Return the [X, Y] coordinate for the center point of the cell that contains the specified text.  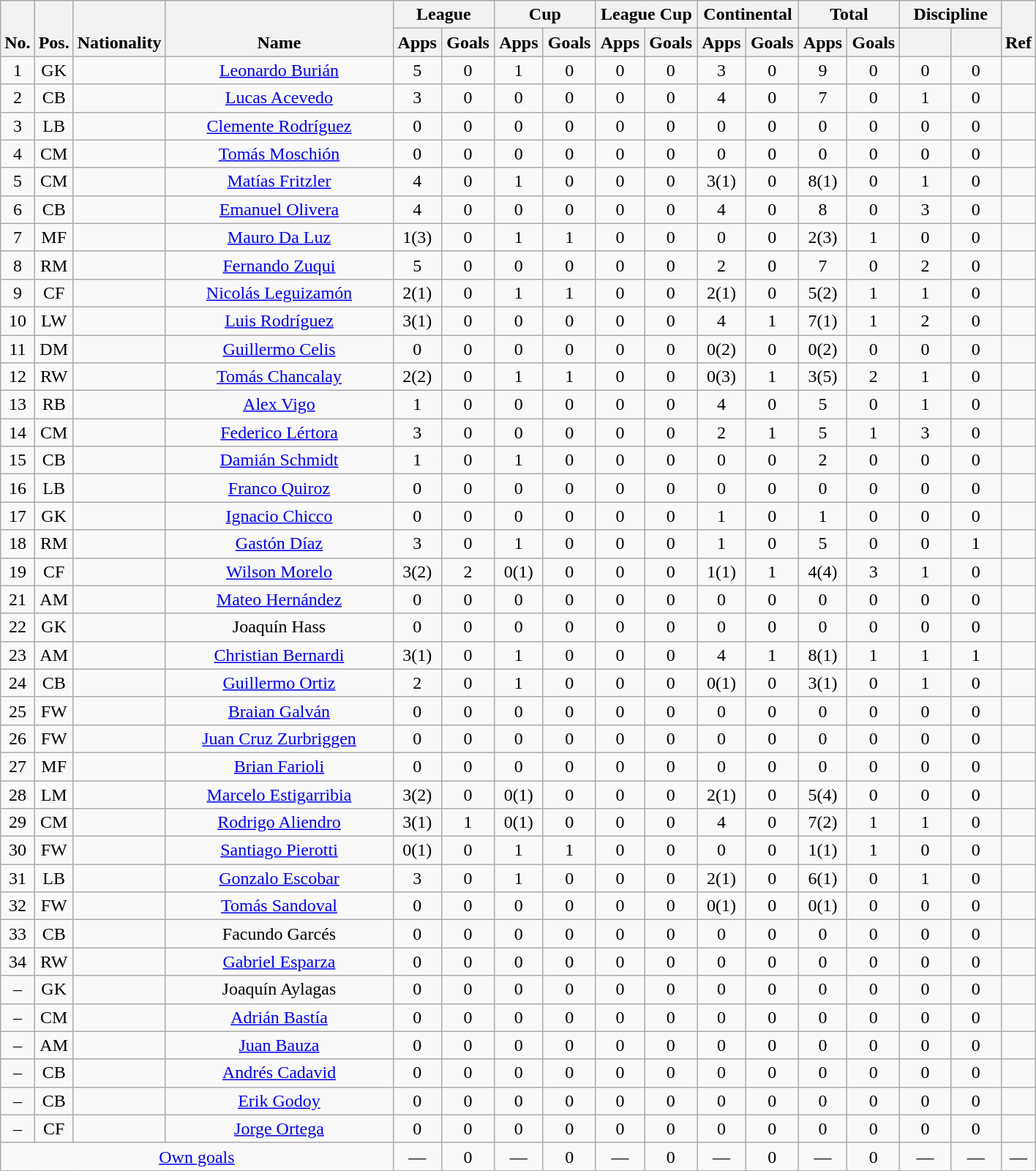
Ignacio Chicco [279, 516]
29 [18, 823]
33 [18, 934]
23 [18, 655]
LM [54, 794]
Tomás Sandoval [279, 906]
27 [18, 766]
Mauro Da Luz [279, 237]
Mateo Hernández [279, 599]
Discipline [951, 15]
Own goals [197, 1156]
Gabriel Esparza [279, 962]
Name [279, 29]
32 [18, 906]
21 [18, 599]
League Cup [647, 15]
Cup [546, 15]
19 [18, 572]
2(3) [822, 237]
30 [18, 850]
5(2) [822, 293]
24 [18, 683]
Rodrigo Aliendro [279, 823]
7(1) [822, 321]
DM [54, 349]
Continental [748, 15]
Guillermo Ortiz [279, 683]
Wilson Morelo [279, 572]
Gonzalo Escobar [279, 878]
6(1) [822, 878]
Pos. [54, 29]
Erik Godoy [279, 1101]
14 [18, 433]
Joaquín Hass [279, 627]
Lucas Acevedo [279, 98]
Santiago Pierotti [279, 850]
3(5) [822, 377]
Damián Schmidt [279, 460]
Joaquín Aylagas [279, 989]
Clemente Rodríguez [279, 126]
Brian Farioli [279, 766]
Guillermo Celis [279, 349]
Juan Cruz Zurbriggen [279, 738]
Christian Bernardi [279, 655]
22 [18, 627]
Ref [1018, 29]
31 [18, 878]
16 [18, 488]
Fernando Zuqui [279, 265]
Andrés Cadavid [279, 1073]
Federico Lértora [279, 433]
No. [18, 29]
Leonardo Burián [279, 70]
0(3) [721, 377]
5(4) [822, 794]
18 [18, 544]
1(3) [417, 237]
Juan Bauza [279, 1045]
6 [18, 209]
17 [18, 516]
Gastón Díaz [279, 544]
12 [18, 377]
13 [18, 405]
Jorge Ortega [279, 1129]
Alex Vigo [279, 405]
Emanuel Olivera [279, 209]
League [443, 15]
Tomás Chancalay [279, 377]
Luis Rodríguez [279, 321]
10 [18, 321]
28 [18, 794]
LW [54, 321]
Marcelo Estigarribia [279, 794]
34 [18, 962]
25 [18, 711]
Matías Fritzler [279, 182]
Facundo Garcés [279, 934]
26 [18, 738]
Adrián Bastía [279, 1017]
2(2) [417, 377]
Tomás Moschión [279, 154]
Braian Galván [279, 711]
Nationality [119, 29]
11 [18, 349]
4(4) [822, 572]
15 [18, 460]
RB [54, 405]
7(2) [822, 823]
Nicolás Leguizamón [279, 293]
Franco Quiroz [279, 488]
Total [849, 15]
